Extract the (x, y) coordinate from the center of the cell holding the provided text.  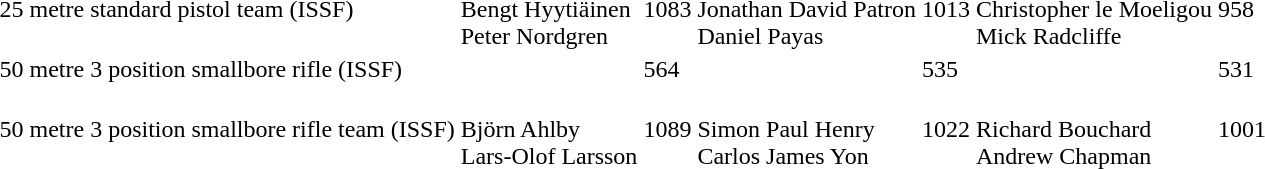
535 (946, 69)
564 (668, 69)
